Identify which cell holds the provided text, then report its [X, Y] central coordinate. 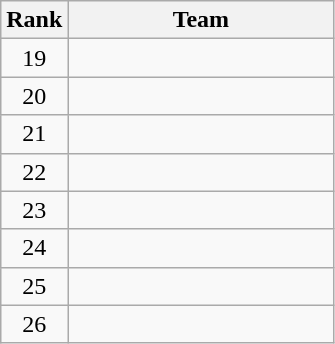
21 [34, 134]
Team [201, 20]
24 [34, 248]
19 [34, 58]
22 [34, 172]
20 [34, 96]
26 [34, 324]
Rank [34, 20]
25 [34, 286]
23 [34, 210]
